Output the (X, Y) coordinate of the center of the cell containing the given text.  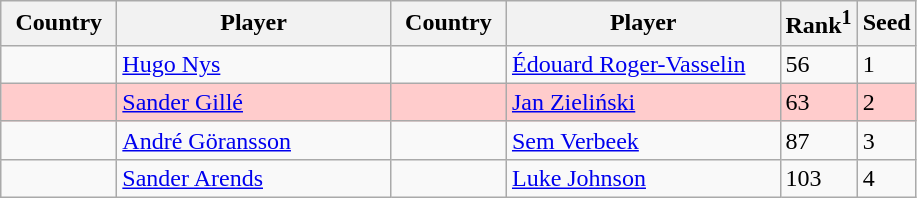
Édouard Roger-Vasselin (643, 64)
Hugo Nys (254, 64)
103 (818, 178)
87 (818, 140)
Seed (886, 24)
Luke Johnson (643, 178)
Sander Gillé (254, 102)
56 (818, 64)
2 (886, 102)
4 (886, 178)
Jan Zieliński (643, 102)
Sander Arends (254, 178)
3 (886, 140)
1 (886, 64)
63 (818, 102)
André Göransson (254, 140)
Rank1 (818, 24)
Sem Verbeek (643, 140)
